Return the [x, y] coordinate for the center point of the cell that contains the specified text.  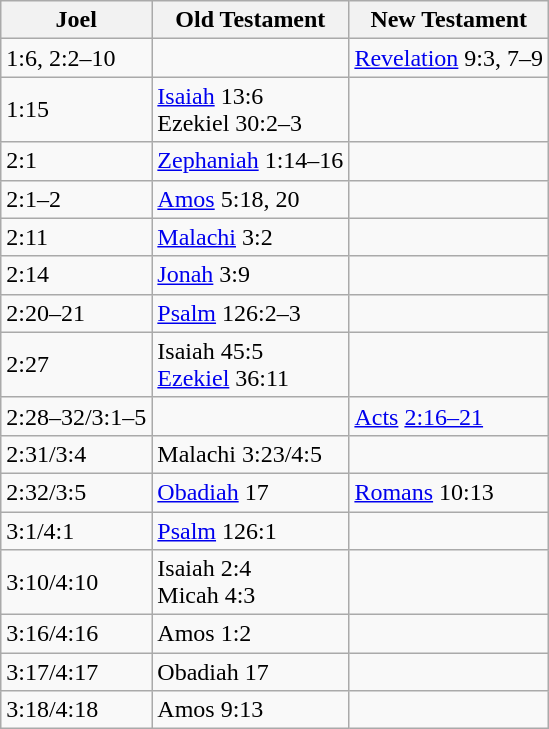
Zephaniah 1:14–16 [250, 161]
Isaiah 2:4Micah 4:3 [250, 582]
Romans 10:13 [449, 492]
Amos 1:2 [250, 634]
Acts 2:16–21 [449, 416]
2:27 [76, 364]
3:1/4:1 [76, 531]
Isaiah 45:5Ezekiel 36:11 [250, 364]
Psalm 126:2–3 [250, 313]
2:1–2 [76, 199]
3:17/4:17 [76, 672]
Malachi 3:2 [250, 237]
Revelation 9:3, 7–9 [449, 58]
3:10/4:10 [76, 582]
Amos 5:18, 20 [250, 199]
Psalm 126:1 [250, 531]
2:11 [76, 237]
3:16/4:16 [76, 634]
3:18/4:18 [76, 710]
1:15 [76, 110]
Jonah 3:9 [250, 275]
Amos 9:13 [250, 710]
Malachi 3:23/4:5 [250, 454]
New Testament [449, 20]
2:31/3:4 [76, 454]
Old Testament [250, 20]
2:20–21 [76, 313]
2:32/3:5 [76, 492]
Joel [76, 20]
2:14 [76, 275]
Isaiah 13:6Ezekiel 30:2–3 [250, 110]
2:28–32/3:1–5 [76, 416]
2:1 [76, 161]
1:6, 2:2–10 [76, 58]
